Output the [X, Y] coordinate of the center of the cell containing the given text.  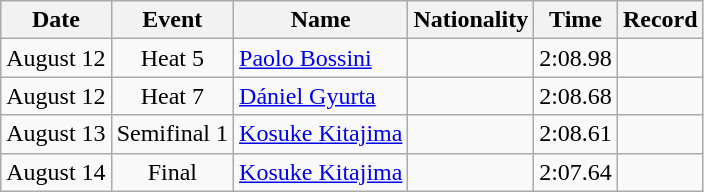
Time [576, 20]
Record [660, 20]
Name [321, 20]
2:07.64 [576, 172]
Semifinal 1 [172, 134]
Paolo Bossini [321, 58]
Nationality [471, 20]
2:08.68 [576, 96]
Dániel Gyurta [321, 96]
Event [172, 20]
August 14 [56, 172]
Date [56, 20]
2:08.61 [576, 134]
2:08.98 [576, 58]
August 13 [56, 134]
Final [172, 172]
Heat 5 [172, 58]
Heat 7 [172, 96]
